Search for the cell housing the specified text and yield its (x, y) center coordinate. 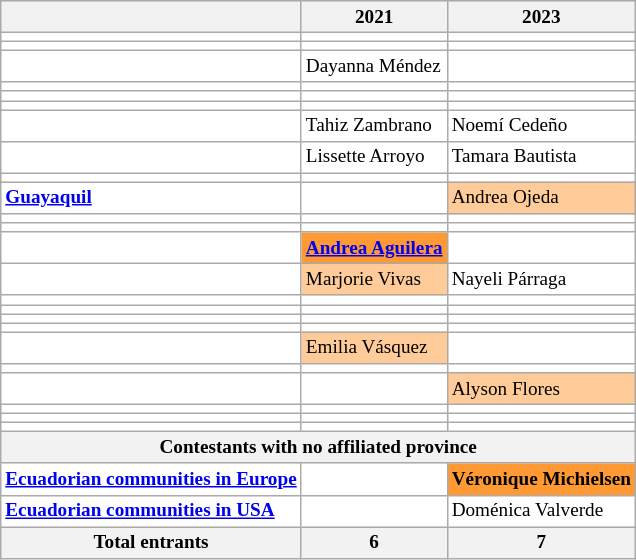
Emilia Vásquez (374, 348)
Dayanna Méndez (374, 67)
Ecuadorian communities in USA (151, 511)
6 (374, 543)
Véronique Michielsen (541, 479)
Tahiz Zambrano (374, 126)
Noemí Cedeño (541, 126)
7 (541, 543)
Guayaquil (151, 198)
2023 (541, 17)
Nayeli Párraga (541, 280)
Ecuadorian communities in Europe (151, 479)
2021 (374, 17)
Lissette Arroyo (374, 157)
Tamara Bautista (541, 157)
Contestants with no affiliated province (318, 448)
Total entrants (151, 543)
Doménica Valverde (541, 511)
Andrea Ojeda (541, 198)
Marjorie Vivas (374, 280)
Andrea Aguilera (374, 248)
Alyson Flores (541, 389)
